Return the [x, y] coordinate for the center point of the cell that contains the specified text.  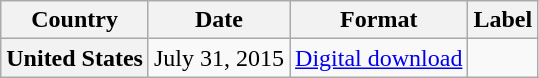
July 31, 2015 [218, 58]
Digital download [379, 58]
Label [503, 20]
United States [75, 58]
Date [218, 20]
Country [75, 20]
Format [379, 20]
